Provide the (x, y) coordinate of the cell's center where the given text is located.  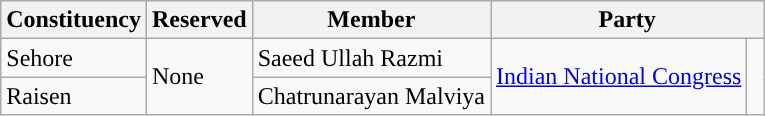
Raisen (74, 96)
Sehore (74, 58)
Chatrunarayan Malviya (371, 96)
None (199, 77)
Member (371, 20)
Reserved (199, 20)
Party (626, 20)
Indian National Congress (618, 77)
Saeed Ullah Razmi (371, 58)
Constituency (74, 20)
